Return the (x, y) coordinate for the center point of the cell that contains the specified text.  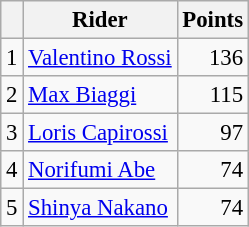
4 (12, 170)
5 (12, 208)
Norifumi Abe (100, 170)
3 (12, 133)
Shinya Nakano (100, 208)
Loris Capirossi (100, 133)
1 (12, 58)
115 (212, 95)
97 (212, 133)
136 (212, 58)
Valentino Rossi (100, 58)
Max Biaggi (100, 95)
Points (212, 20)
2 (12, 95)
Rider (100, 20)
